Determine the (X, Y) coordinate at the center of the cell enclosing the given text.  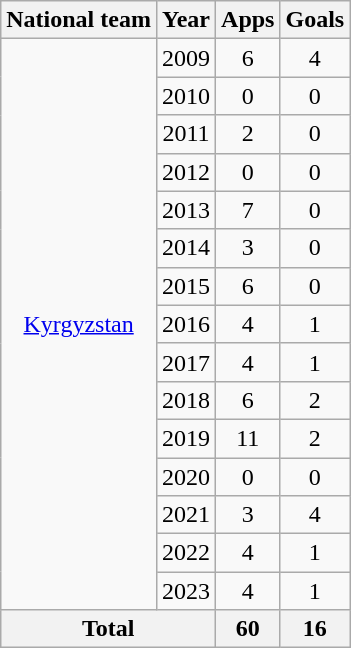
2020 (186, 477)
2022 (186, 553)
Kyrgyzstan (79, 324)
2014 (186, 248)
Goals (315, 20)
2017 (186, 362)
7 (248, 210)
2018 (186, 400)
2013 (186, 210)
National team (79, 20)
2009 (186, 58)
16 (315, 629)
11 (248, 438)
2016 (186, 324)
Total (108, 629)
2010 (186, 96)
Year (186, 20)
2015 (186, 286)
2019 (186, 438)
2023 (186, 591)
2011 (186, 134)
2012 (186, 172)
Apps (248, 20)
2021 (186, 515)
60 (248, 629)
